Determine the [X, Y] coordinate at the center of the cell enclosing the given text.  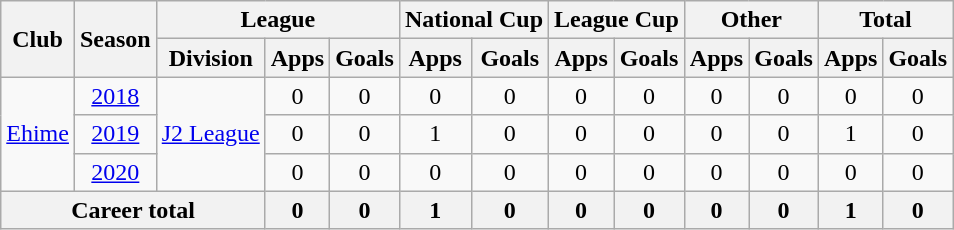
2018 [115, 96]
Ehime [38, 134]
League [278, 20]
Total [885, 20]
J2 League [210, 134]
Season [115, 39]
Club [38, 39]
2020 [115, 172]
2019 [115, 134]
Other [751, 20]
Career total [133, 210]
Division [210, 58]
National Cup [474, 20]
League Cup [617, 20]
